Pinpoint the cell where the given text exists, returning its [X, Y] midpoint coordinate. 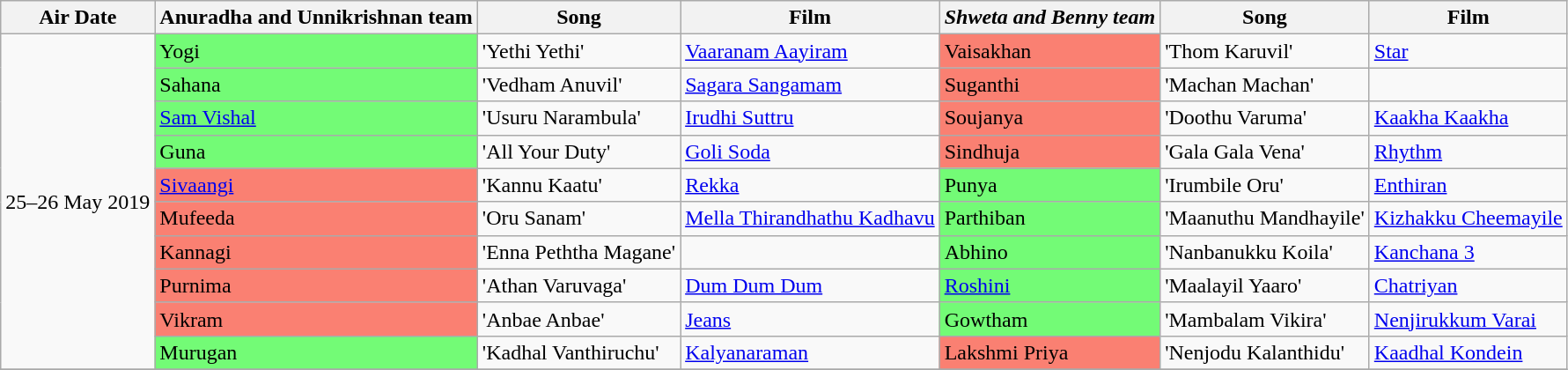
'Gala Gala Vena' [1265, 152]
25–26 May 2019 [77, 203]
Nenjirukkum Varai [1469, 319]
Vaaranam Aayiram [810, 51]
Roshini [1049, 285]
Rhythm [1469, 152]
'Athan Varuvaga' [578, 285]
Anuradha and Unnikrishnan team [317, 18]
'Yethi Yethi' [578, 51]
Sivaangi [317, 185]
'Nenjodu Kalanthidu' [1265, 352]
'Thom Karuvil' [1265, 51]
Kaadhal Kondein [1469, 352]
'Maanuthu Mandhayile' [1265, 218]
Chatriyan [1469, 285]
'Anbae Anbae' [578, 319]
'Oru Sanam' [578, 218]
Vaisakhan [1049, 51]
Kanchana 3 [1469, 252]
Star [1469, 51]
Kizhakku Cheemayile [1469, 218]
Rekka [810, 185]
Yogi [317, 51]
Sindhuja [1049, 152]
Kannagi [317, 252]
'Irumbile Oru' [1265, 185]
Irudhi Suttru [810, 118]
'Maalayil Yaaro' [1265, 285]
'Vedham Anuvil' [578, 85]
Murugan [317, 352]
Punya [1049, 185]
'Doothu Varuma' [1265, 118]
Sahana [317, 85]
'Machan Machan' [1265, 85]
Lakshmi Priya [1049, 352]
'Kadhal Vanthiruchu' [578, 352]
Jeans [810, 319]
'Usuru Narambula' [578, 118]
Shweta and Benny team [1049, 18]
Vikram [317, 319]
Guna [317, 152]
'All Your Duty' [578, 152]
Goli Soda [810, 152]
'Nanbanukku Koila' [1265, 252]
Sam Vishal [317, 118]
Purnima [317, 285]
Mufeeda [317, 218]
'Mambalam Vikira' [1265, 319]
Enthiran [1469, 185]
Kaakha Kaakha [1469, 118]
Gowtham [1049, 319]
'Kannu Kaatu' [578, 185]
Suganthi [1049, 85]
'Enna Peththa Magane' [578, 252]
Mella Thirandhathu Kadhavu [810, 218]
Air Date [77, 18]
Kalyanaraman [810, 352]
Abhino [1049, 252]
Dum Dum Dum [810, 285]
Parthiban [1049, 218]
Sagara Sangamam [810, 85]
Soujanya [1049, 118]
